Return [x, y] of the center of cell containing provided text 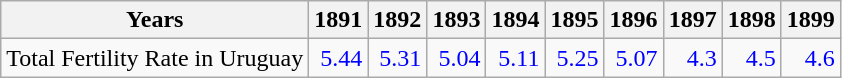
4.5 [752, 58]
1892 [398, 20]
5.31 [398, 58]
Years [155, 20]
1897 [692, 20]
5.44 [338, 58]
5.07 [634, 58]
1896 [634, 20]
1891 [338, 20]
1895 [574, 20]
4.3 [692, 58]
4.6 [810, 58]
Total Fertility Rate in Uruguay [155, 58]
1894 [516, 20]
5.11 [516, 58]
1899 [810, 20]
1898 [752, 20]
5.25 [574, 58]
1893 [456, 20]
5.04 [456, 58]
